For the text-containing cell, return its midpoint in (X, Y) coordinate format. 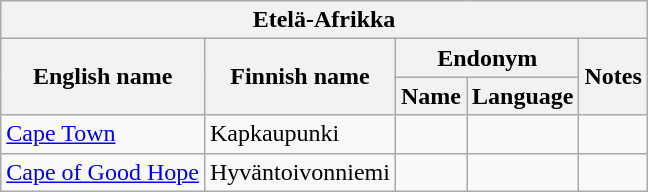
Kapkaupunki (300, 134)
Etelä-Afrikka (324, 20)
Name (430, 96)
Language (523, 96)
Cape of Good Hope (103, 172)
Cape Town (103, 134)
Hyväntoivonniemi (300, 172)
Notes (613, 77)
Endonym (486, 58)
Finnish name (300, 77)
English name (103, 77)
